Identify which cell holds the provided text, then report its [X, Y] central coordinate. 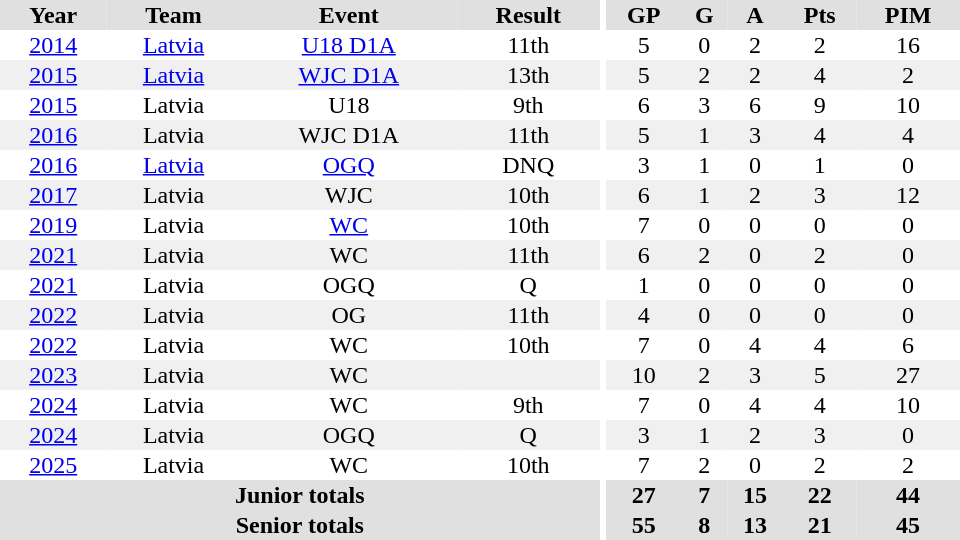
PIM [908, 15]
2019 [53, 225]
Junior totals [300, 495]
Team [173, 15]
Result [528, 15]
13th [528, 75]
GP [644, 15]
15 [755, 495]
DNQ [528, 165]
2014 [53, 45]
8 [704, 525]
Pts [820, 15]
44 [908, 495]
9 [820, 105]
WJC [349, 195]
U18 [349, 105]
U18 D1A [349, 45]
55 [644, 525]
2023 [53, 375]
G [704, 15]
12 [908, 195]
45 [908, 525]
A [755, 15]
Senior totals [300, 525]
2017 [53, 195]
16 [908, 45]
13 [755, 525]
21 [820, 525]
OG [349, 315]
Year [53, 15]
2025 [53, 465]
Event [349, 15]
22 [820, 495]
